Detect which cell encompasses the target text, then output its [x, y] center coordinate. 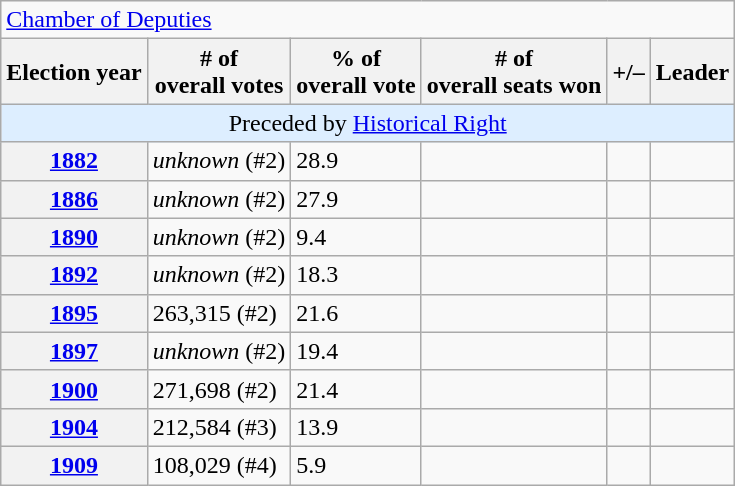
18.3 [356, 275]
1886 [74, 199]
1897 [74, 351]
Preceded by Historical Right [368, 123]
1909 [74, 465]
1892 [74, 275]
1890 [74, 237]
1882 [74, 161]
+/– [628, 72]
212,584 (#3) [219, 427]
1904 [74, 427]
Leader [692, 72]
1895 [74, 313]
13.9 [356, 427]
21.4 [356, 389]
1900 [74, 389]
# ofoverall votes [219, 72]
19.4 [356, 351]
108,029 (#4) [219, 465]
Election year [74, 72]
27.9 [356, 199]
21.6 [356, 313]
Chamber of Deputies [368, 20]
28.9 [356, 161]
# ofoverall seats won [514, 72]
263,315 (#2) [219, 313]
9.4 [356, 237]
% ofoverall vote [356, 72]
271,698 (#2) [219, 389]
5.9 [356, 465]
